Return (x, y) of the center of cell containing provided text 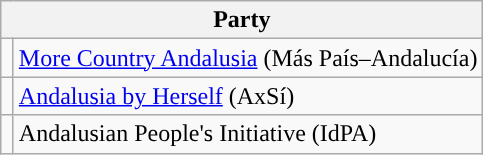
More Country Andalusia (Más País–Andalucía) (248, 58)
Andalusian People's Initiative (IdPA) (248, 134)
Andalusia by Herself (AxSí) (248, 96)
Party (242, 20)
